Detect which cell encompasses the target text, then output its [X, Y] center coordinate. 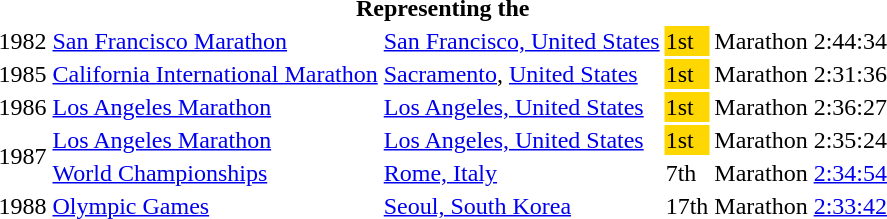
World Championships [215, 173]
California International Marathon [215, 74]
San Francisco Marathon [215, 41]
Rome, Italy [522, 173]
Sacramento, United States [522, 74]
San Francisco, United States [522, 41]
7th [687, 173]
